For the text-containing cell, return its midpoint in (x, y) coordinate format. 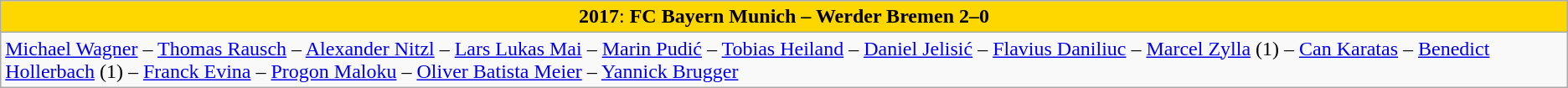
2017: FC Bayern Munich – Werder Bremen 2–0 (784, 17)
